Locate the cell with the specified text and output its [x, y] center coordinate. 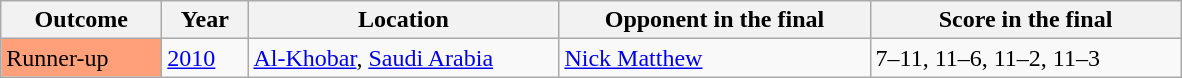
Al-Khobar, Saudi Arabia [404, 58]
Nick Matthew [714, 58]
Location [404, 20]
Outcome [82, 20]
Runner-up [82, 58]
2010 [205, 58]
Opponent in the final [714, 20]
Score in the final [1026, 20]
7–11, 11–6, 11–2, 11–3 [1026, 58]
Year [205, 20]
